Search for the cell housing the specified text and yield its [x, y] center coordinate. 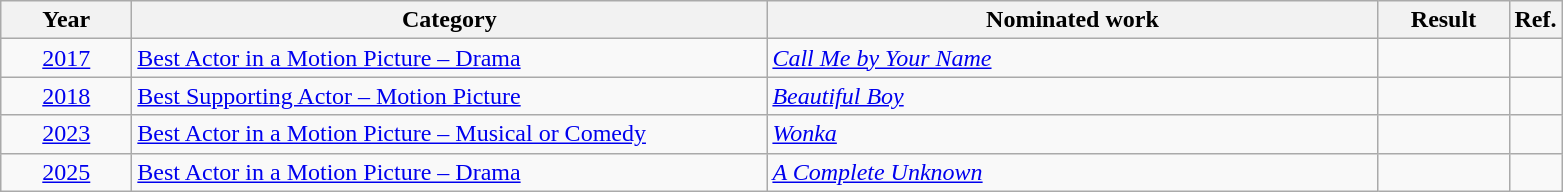
Call Me by Your Name [1072, 58]
2018 [66, 96]
Result [1444, 20]
Category [450, 20]
Nominated work [1072, 20]
Ref. [1536, 20]
2023 [66, 134]
Best Actor in a Motion Picture – Musical or Comedy [450, 134]
Year [66, 20]
2025 [66, 172]
2017 [66, 58]
Beautiful Boy [1072, 96]
Best Supporting Actor – Motion Picture [450, 96]
A Complete Unknown [1072, 172]
Wonka [1072, 134]
